Return the (x, y) coordinate for the center point of the cell that contains the specified text.  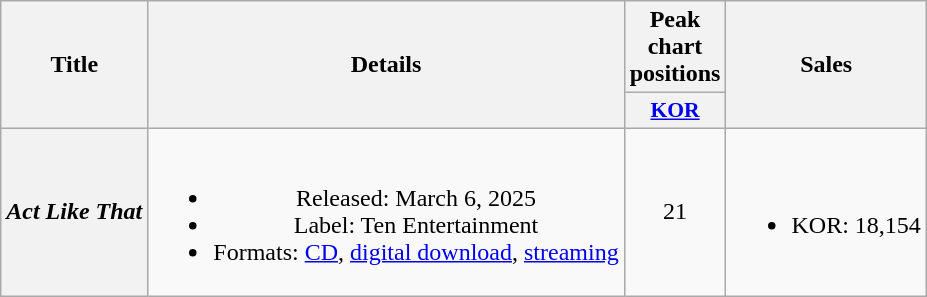
Act Like That (74, 212)
KOR: 18,154 (826, 212)
Details (386, 65)
Released: March 6, 2025Label: Ten EntertainmentFormats: CD, digital download, streaming (386, 212)
Sales (826, 65)
21 (675, 212)
Peak chart positions (675, 47)
Title (74, 65)
KOR (675, 111)
